Return the [x, y] coordinate for the center point of the cell that contains the specified text.  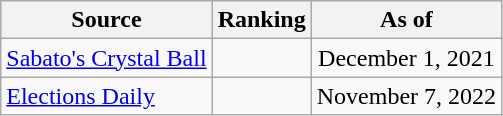
Ranking [262, 20]
November 7, 2022 [406, 96]
Elections Daily [106, 96]
Source [106, 20]
As of [406, 20]
December 1, 2021 [406, 58]
Sabato's Crystal Ball [106, 58]
